Search for the cell housing the specified text and yield its [X, Y] center coordinate. 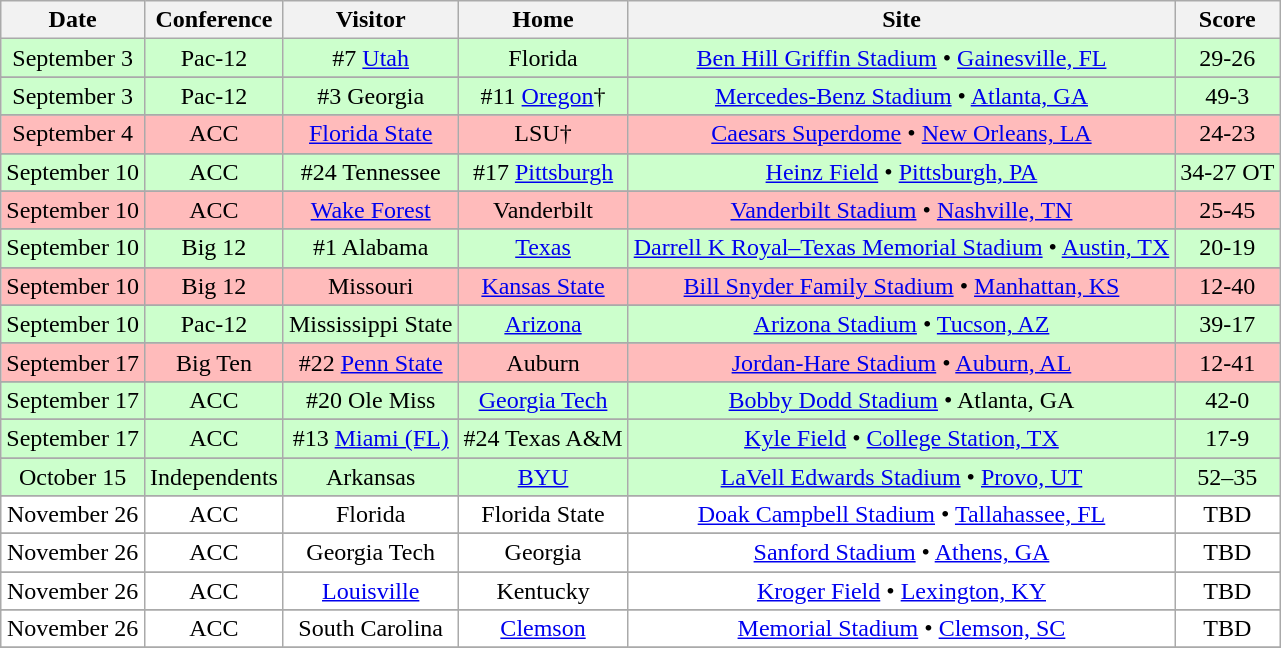
Arizona [543, 324]
Memorial Stadium • Clemson, SC [902, 629]
Texas [543, 248]
Louisville [370, 591]
September 4 [73, 134]
12-40 [1228, 286]
LSU† [543, 134]
Mercedes-Benz Stadium • Atlanta, GA [902, 96]
Visitor [370, 20]
Jordan-Hare Stadium • Auburn, AL [902, 362]
12-41 [1228, 362]
Georgia [543, 553]
Independents [214, 477]
Vanderbilt [543, 210]
#20 Ole Miss [370, 400]
Heinz Field • Pittsburgh, PA [902, 172]
Missouri [370, 286]
#24 Tennessee [370, 172]
17-9 [1228, 438]
LaVell Edwards Stadium • Provo, UT [902, 477]
Kroger Field • Lexington, KY [902, 591]
39-17 [1228, 324]
Clemson [543, 629]
52–35 [1228, 477]
Auburn [543, 362]
#11 Oregon† [543, 96]
BYU [543, 477]
49-3 [1228, 96]
Kansas State [543, 286]
South Carolina [370, 629]
Arizona Stadium • Tucson, AZ [902, 324]
Caesars Superdome • New Orleans, LA [902, 134]
34-27 OT [1228, 172]
Arkansas [370, 477]
Home [543, 20]
24-23 [1228, 134]
Doak Campbell Stadium • Tallahassee, FL [902, 515]
#24 Texas A&M [543, 438]
Darrell K Royal–Texas Memorial Stadium • Austin, TX [902, 248]
Wake Forest [370, 210]
25-45 [1228, 210]
Sanford Stadium • Athens, GA [902, 553]
20-19 [1228, 248]
Kentucky [543, 591]
Conference [214, 20]
#13 Miami (FL) [370, 438]
29-26 [1228, 58]
#3 Georgia [370, 96]
Kyle Field • College Station, TX [902, 438]
#17 Pittsburgh [543, 172]
Date [73, 20]
Score [1228, 20]
Mississippi State [370, 324]
#22 Penn State [370, 362]
Ben Hill Griffin Stadium • Gainesville, FL [902, 58]
Site [902, 20]
#7 Utah [370, 58]
Vanderbilt Stadium • Nashville, TN [902, 210]
Big Ten [214, 362]
#1 Alabama [370, 248]
Bobby Dodd Stadium • Atlanta, GA [902, 400]
October 15 [73, 477]
Bill Snyder Family Stadium • Manhattan, KS [902, 286]
42-0 [1228, 400]
